Return the [x, y] coordinate for the center point of the cell that contains the specified text.  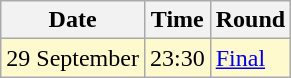
Final [250, 58]
23:30 [177, 58]
Round [250, 20]
Time [177, 20]
29 September [73, 58]
Date [73, 20]
